From the cell containing the given text, extract its center point as [x, y] coordinate. 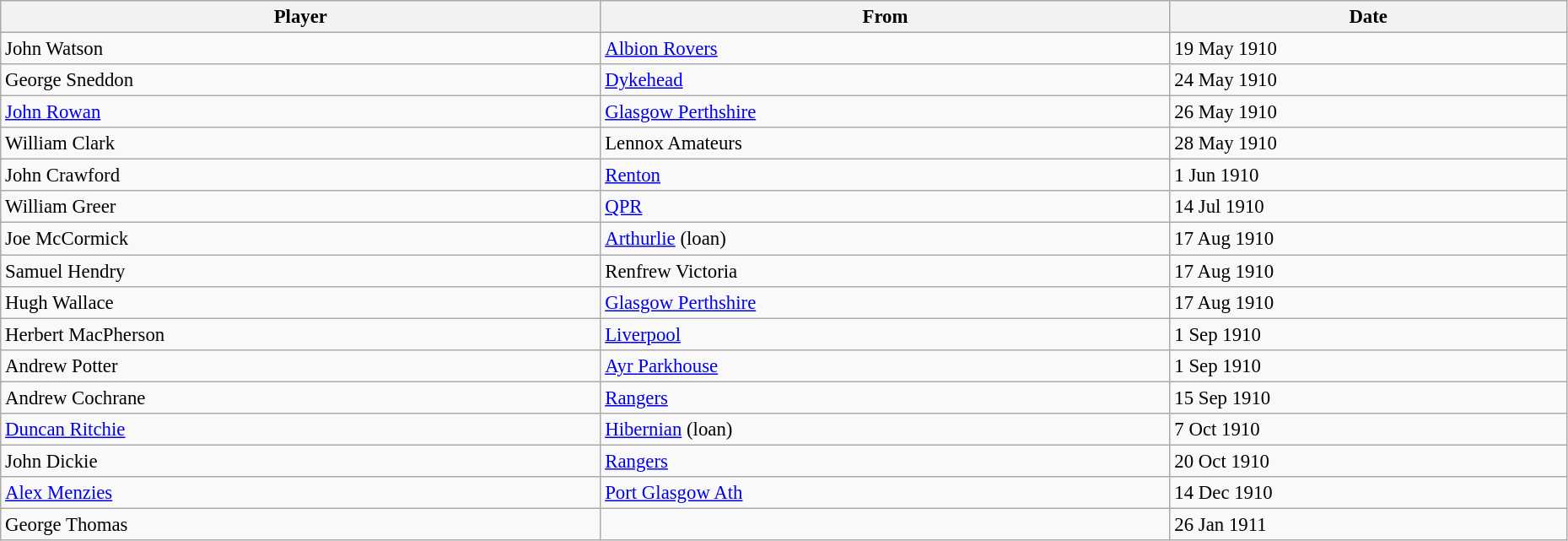
John Rowan [300, 112]
Alex Menzies [300, 493]
Renfrew Victoria [886, 271]
George Sneddon [300, 80]
19 May 1910 [1368, 49]
John Watson [300, 49]
15 Sep 1910 [1368, 398]
Joe McCormick [300, 239]
Andrew Cochrane [300, 398]
Arthurlie (loan) [886, 239]
14 Dec 1910 [1368, 493]
George Thomas [300, 524]
Albion Rovers [886, 49]
26 May 1910 [1368, 112]
Hugh Wallace [300, 302]
14 Jul 1910 [1368, 207]
Duncan Ritchie [300, 430]
Samuel Hendry [300, 271]
Herbert MacPherson [300, 334]
William Clark [300, 143]
Liverpool [886, 334]
Renton [886, 176]
26 Jan 1911 [1368, 524]
Lennox Amateurs [886, 143]
Ayr Parkhouse [886, 365]
Andrew Potter [300, 365]
Port Glasgow Ath [886, 493]
Hibernian (loan) [886, 430]
QPR [886, 207]
John Dickie [300, 461]
Player [300, 17]
William Greer [300, 207]
From [886, 17]
20 Oct 1910 [1368, 461]
24 May 1910 [1368, 80]
1 Jun 1910 [1368, 176]
28 May 1910 [1368, 143]
Dykehead [886, 80]
7 Oct 1910 [1368, 430]
John Crawford [300, 176]
Date [1368, 17]
